Scan for the cell matching the given text and deliver its (X, Y) coordinate at center. 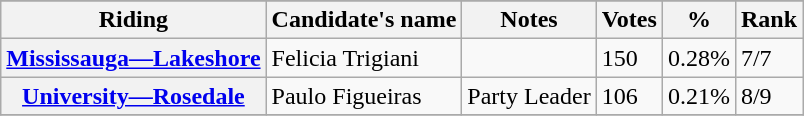
0.28% (698, 58)
Felicia Trigiani (364, 58)
% (698, 20)
7/7 (768, 58)
0.21% (698, 96)
Notes (529, 20)
Mississauga—Lakeshore (134, 58)
Votes (629, 20)
8/9 (768, 96)
Riding (134, 20)
106 (629, 96)
Party Leader (529, 96)
Rank (768, 20)
150 (629, 58)
Paulo Figueiras (364, 96)
University—Rosedale (134, 96)
Candidate's name (364, 20)
